Pinpoint the cell where the given text exists, returning its (x, y) midpoint coordinate. 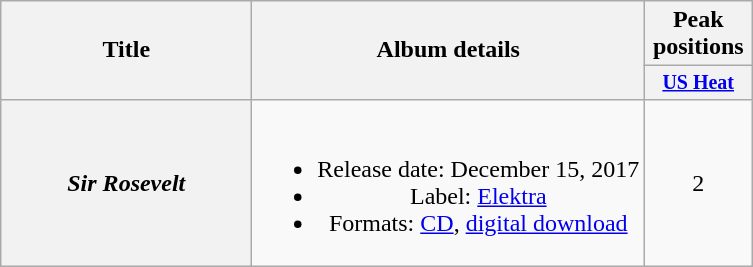
Release date: December 15, 2017Label: ElektraFormats: CD, digital download (448, 182)
US Heat (698, 82)
Sir Rosevelt (126, 182)
Title (126, 50)
Peak positions (698, 34)
2 (698, 182)
Album details (448, 50)
